Locate the cell with the specified text and output its [x, y] center coordinate. 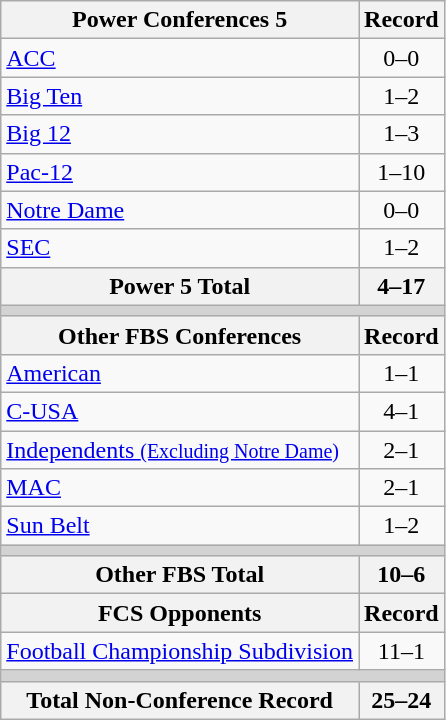
Power Conferences 5 [180, 20]
Independents (Excluding Notre Dame) [180, 449]
MAC [180, 488]
Big 12 [180, 134]
Other FBS Total [180, 575]
Total Non-Conference Record [180, 700]
Sun Belt [180, 526]
1–3 [402, 134]
Other FBS Conferences [180, 335]
Big Ten [180, 96]
FCS Opponents [180, 613]
4–17 [402, 286]
1–1 [402, 373]
Football Championship Subdivision [180, 651]
C-USA [180, 411]
American [180, 373]
25–24 [402, 700]
Pac-12 [180, 172]
ACC [180, 58]
11–1 [402, 651]
10–6 [402, 575]
1–10 [402, 172]
4–1 [402, 411]
SEC [180, 248]
Power 5 Total [180, 286]
Notre Dame [180, 210]
